From the cell containing the given text, extract its center point as [x, y] coordinate. 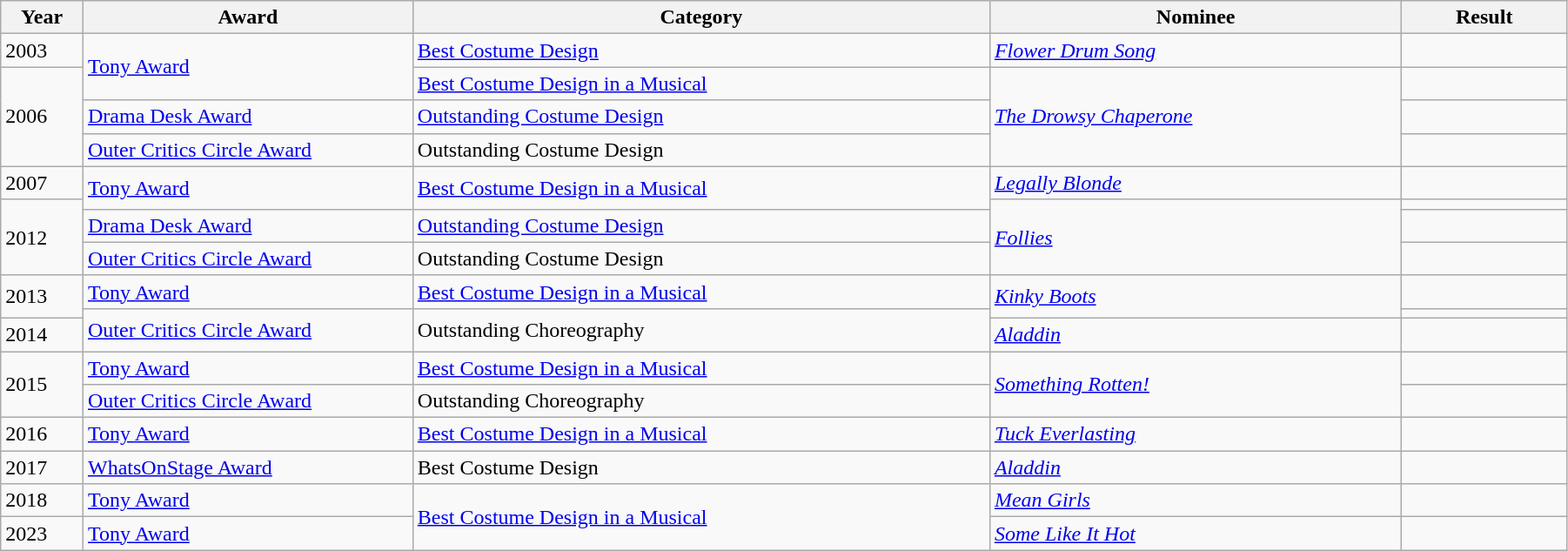
Kinky Boots [1196, 296]
2003 [42, 50]
Something Rotten! [1196, 385]
The Drowsy Chaperone [1196, 117]
Nominee [1196, 17]
2017 [42, 467]
Flower Drum Song [1196, 50]
Award [247, 17]
Follies [1196, 237]
Result [1484, 17]
2014 [42, 334]
2006 [42, 117]
2007 [42, 183]
Some Like It Hot [1196, 534]
2023 [42, 534]
Year [42, 17]
WhatsOnStage Award [247, 467]
2012 [42, 237]
Legally Blonde [1196, 183]
Mean Girls [1196, 501]
2015 [42, 385]
Tuck Everlasting [1196, 434]
2016 [42, 434]
2013 [42, 296]
Category [701, 17]
2018 [42, 501]
